Capture the cell that displays the provided text and extract its [X, Y] central coordinate. 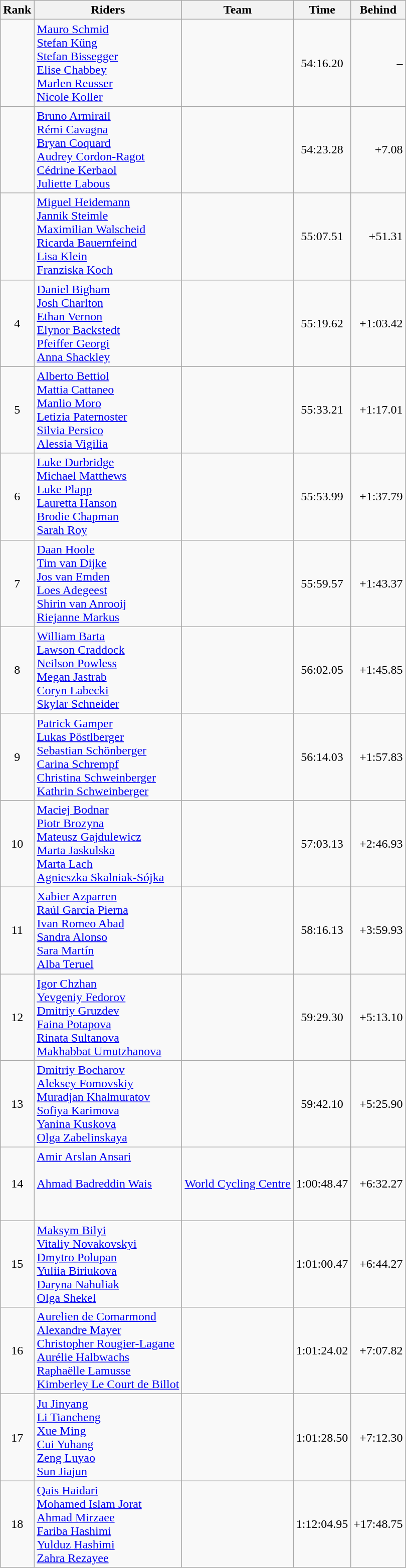
54:23.28 [322, 149]
+7:12.30 [378, 1438]
55:33.21 [322, 410]
Team [238, 10]
6 [17, 496]
Alberto BettiolMattia CattaneoManlio MoroLetizia PaternosterSilvia PersicoAlessia Vigilia [108, 410]
+3:59.93 [378, 930]
+1:45.85 [378, 670]
Amir Arslan AnsariAhmad Badreddin Wais [108, 1184]
56:14.03 [322, 757]
4 [17, 323]
Ju JinyangLi Tiancheng Xue MingCui YuhangZeng LuyaoSun Jiajun [108, 1438]
+5:25.90 [378, 1104]
57:03.13 [322, 843]
1:01:24.02 [322, 1350]
1:01:28.50 [322, 1438]
1:12:04.95 [322, 1524]
Mauro SchmidStefan KüngStefan BisseggerElise ChabbeyMarlen ReusserNicole Koller [108, 63]
Aurelien de ComarmondAlexandre Mayer Christopher Rougier-LaganeAurélie HalbwachsRaphaëlle LamusseKimberley Le Court de Billot [108, 1350]
– [378, 63]
Rank [17, 10]
1:00:48.47 [322, 1184]
13 [17, 1104]
Luke DurbridgeMichael MatthewsLuke PlappLauretta HansonBrodie ChapmanSarah Roy [108, 496]
World Cycling Centre [238, 1184]
Daniel BighamJosh CharltonEthan VernonElynor BackstedtPfeiffer GeorgiAnna Shackley [108, 323]
Bruno ArmirailRémi CavagnaBryan CoquardAudrey Cordon-RagotCédrine KerbaolJuliette Labous [108, 149]
+17:48.75 [378, 1524]
55:07.51 [322, 237]
Igor ChzhanYevgeniy Fedorov Dmitriy GruzdevFaina PotapovaRinata SultanovaMakhabbat Umutzhanova [108, 1017]
Qais HaidariMohamed Islam Jorat Ahmad MirzaeeFariba HashimiYulduz HashimiZahra Rezayee [108, 1524]
Daan HooleTim van DijkeJos van EmdenLoes AdegeestShirin van AnrooijRiejanne Markus [108, 583]
17 [17, 1438]
+1:37.79 [378, 496]
+6:32.27 [378, 1184]
+7.08 [378, 149]
Patrick GamperLukas PöstlbergerSebastian SchönbergerCarina SchrempfChristina SchweinbergerKathrin Schweinberger [108, 757]
18 [17, 1524]
+6:44.27 [378, 1264]
11 [17, 930]
54:16.20 [322, 63]
+1:03.42 [378, 323]
55:59.57 [322, 583]
5 [17, 410]
8 [17, 670]
Time [322, 10]
55:19.62 [322, 323]
58:16.13 [322, 930]
+1:17.01 [378, 410]
Maciej BodnarPiotr BrozynaMateusz GajdulewiczMarta JaskulskaMarta LachAgnieszka Skalniak-Sójka [108, 843]
Behind [378, 10]
59:42.10 [322, 1104]
+1:57.83 [378, 757]
12 [17, 1017]
56:02.05 [322, 670]
15 [17, 1264]
+5:13.10 [378, 1017]
9 [17, 757]
William BartaLawson CraddockNeilson PowlessMegan JastrabCoryn LabeckiSkylar Schneider [108, 670]
55:53.99 [322, 496]
1:01:00.47 [322, 1264]
+7:07.82 [378, 1350]
+1:43.37 [378, 583]
Xabier AzparrenRaúl García Pierna Ivan Romeo AbadSandra AlonsoSara MartínAlba Teruel [108, 930]
+51.31 [378, 237]
59:29.30 [322, 1017]
Dmitriy BocharovAleksey FomovskiyMuradjan KhalmuratovSofiya KarimovaYanina KuskovaOlga Zabelinskaya [108, 1104]
Miguel HeidemannJannik SteimleMaximilian WalscheidRicarda BauernfeindLisa KleinFranziska Koch [108, 237]
14 [17, 1184]
10 [17, 843]
7 [17, 583]
Riders [108, 10]
+2:46.93 [378, 843]
Maksym BilyiVitaliy Novakovskyi Dmytro PolupanYuliia BiriukovaDaryna NahuliakOlga Shekel [108, 1264]
16 [17, 1350]
